Pinpoint the cell where the given text exists, returning its (X, Y) midpoint coordinate. 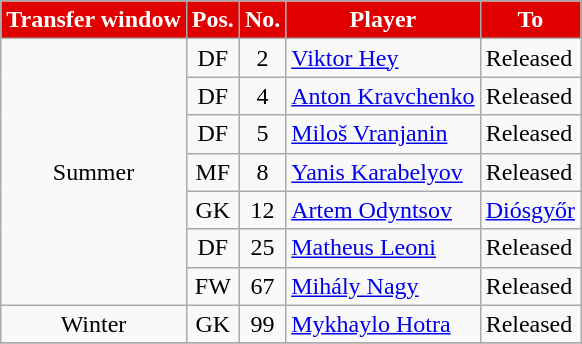
67 (262, 286)
99 (262, 324)
Summer (94, 172)
Yanis Karabelyov (383, 172)
4 (262, 96)
Pos. (212, 20)
MF (212, 172)
Mykhaylo Hotra (383, 324)
Artem Odyntsov (383, 210)
Mihály Nagy (383, 286)
8 (262, 172)
Transfer window (94, 20)
To (530, 20)
Viktor Hey (383, 58)
Player (383, 20)
FW (212, 286)
Anton Kravchenko (383, 96)
12 (262, 210)
Diósgyőr (530, 210)
Matheus Leoni (383, 248)
Winter (94, 324)
2 (262, 58)
Miloš Vranjanin (383, 134)
25 (262, 248)
5 (262, 134)
No. (262, 20)
